Capture the cell that displays the provided text and extract its (X, Y) central coordinate. 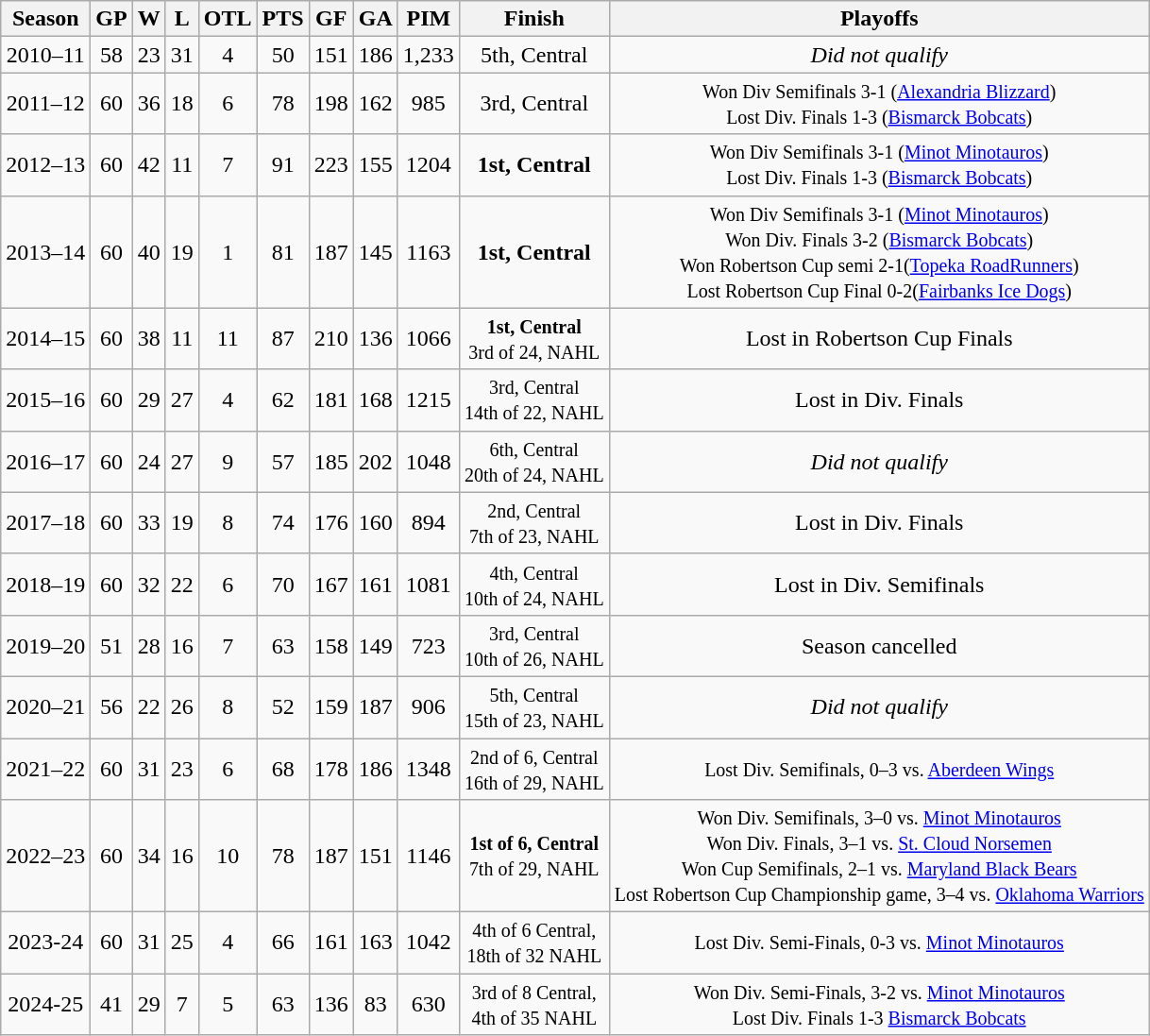
894 (429, 523)
168 (376, 400)
58 (111, 55)
28 (149, 646)
W (149, 19)
41 (111, 1005)
3rd, Central10th of 26, NAHL (534, 646)
GF (330, 19)
1146 (429, 856)
25 (181, 943)
Season cancelled (879, 646)
Won Div Semifinals 3-1 (Minot Minotauros)Lost Div. Finals 1-3 (Bismarck Bobcats) (879, 164)
3rd, Central (534, 104)
181 (330, 400)
4th of 6 Central,18th of 32 NAHL (534, 943)
38 (149, 338)
198 (330, 104)
2019–20 (45, 646)
149 (376, 646)
2021–22 (45, 769)
723 (429, 646)
18 (181, 104)
2011–12 (45, 104)
158 (330, 646)
2023-24 (45, 943)
26 (181, 706)
Won Div. Semi-Finals, 3-2 vs. Minot MinotaurosLost Div. Finals 1-3 Bismarck Bobcats (879, 1005)
630 (429, 1005)
185 (330, 461)
Lost Div. Semifinals, 0–3 vs. Aberdeen Wings (879, 769)
163 (376, 943)
66 (283, 943)
1348 (429, 769)
176 (330, 523)
4th, Central10th of 24, NAHL (534, 584)
Lost in Div. Semifinals (879, 584)
83 (376, 1005)
68 (283, 769)
40 (149, 251)
2017–18 (45, 523)
160 (376, 523)
2020–21 (45, 706)
10 (228, 856)
70 (283, 584)
62 (283, 400)
3rd, Central14th of 22, NAHL (534, 400)
52 (283, 706)
162 (376, 104)
1081 (429, 584)
906 (429, 706)
223 (330, 164)
Lost in Robertson Cup Finals (879, 338)
1042 (429, 943)
34 (149, 856)
PIM (429, 19)
5th, Central15th of 23, NAHL (534, 706)
24 (149, 461)
36 (149, 104)
2nd, Central7th of 23, NAHL (534, 523)
Lost Div. Semi-Finals, 0-3 vs. Minot Minotauros (879, 943)
145 (376, 251)
74 (283, 523)
155 (376, 164)
1,233 (429, 55)
1048 (429, 461)
Finish (534, 19)
5th, Central (534, 55)
Playoffs (879, 19)
91 (283, 164)
2018–19 (45, 584)
1st of 6, Central7th of 29, NAHL (534, 856)
178 (330, 769)
202 (376, 461)
L (181, 19)
9 (228, 461)
OTL (228, 19)
210 (330, 338)
Season (45, 19)
32 (149, 584)
87 (283, 338)
2024-25 (45, 1005)
6th, Central20th of 24, NAHL (534, 461)
33 (149, 523)
1 (228, 251)
2022–23 (45, 856)
5 (228, 1005)
Won Div Semifinals 3-1 (Alexandria Blizzard)Lost Div. Finals 1-3 (Bismarck Bobcats) (879, 104)
1204 (429, 164)
GP (111, 19)
2015–16 (45, 400)
1163 (429, 251)
51 (111, 646)
2010–11 (45, 55)
42 (149, 164)
2016–17 (45, 461)
159 (330, 706)
57 (283, 461)
50 (283, 55)
2014–15 (45, 338)
1066 (429, 338)
2012–13 (45, 164)
81 (283, 251)
56 (111, 706)
3rd of 8 Central, 4th of 35 NAHL (534, 1005)
985 (429, 104)
167 (330, 584)
2013–14 (45, 251)
PTS (283, 19)
1st, Central3rd of 24, NAHL (534, 338)
GA (376, 19)
2nd of 6, Central16th of 29, NAHL (534, 769)
1215 (429, 400)
